Return the (X, Y) coordinate for the center point of the cell that contains the specified text.  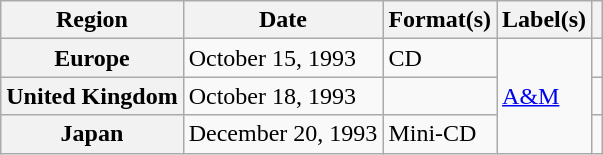
December 20, 1993 (283, 134)
October 15, 1993 (283, 58)
Region (92, 20)
Europe (92, 58)
Format(s) (440, 20)
October 18, 1993 (283, 96)
Japan (92, 134)
Date (283, 20)
CD (440, 58)
United Kingdom (92, 96)
A&M (544, 96)
Label(s) (544, 20)
Mini-CD (440, 134)
